Scan for the cell matching the given text and deliver its (x, y) coordinate at center. 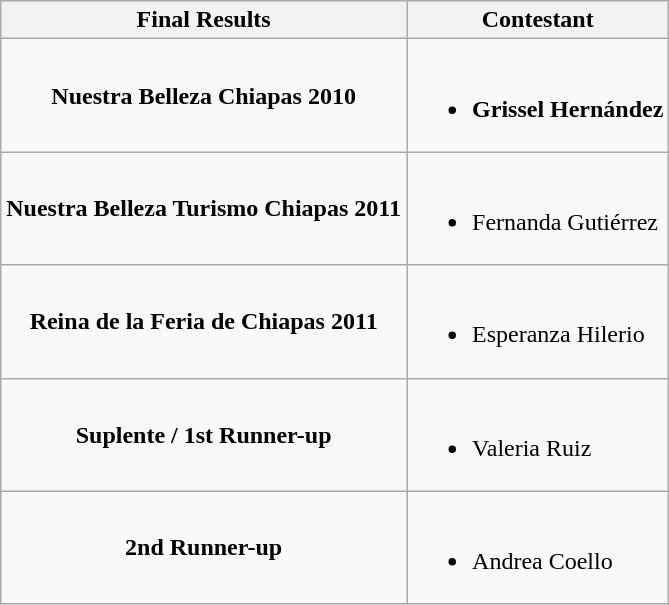
Esperanza Hilerio (538, 322)
Valeria Ruiz (538, 434)
2nd Runner-up (204, 548)
Nuestra Belleza Chiapas 2010 (204, 96)
Andrea Coello (538, 548)
Contestant (538, 20)
Final Results (204, 20)
Nuestra Belleza Turismo Chiapas 2011 (204, 208)
Grissel Hernández (538, 96)
Suplente / 1st Runner-up (204, 434)
Reina de la Feria de Chiapas 2011 (204, 322)
Fernanda Gutiérrez (538, 208)
